Detect which cell encompasses the target text, then output its [x, y] center coordinate. 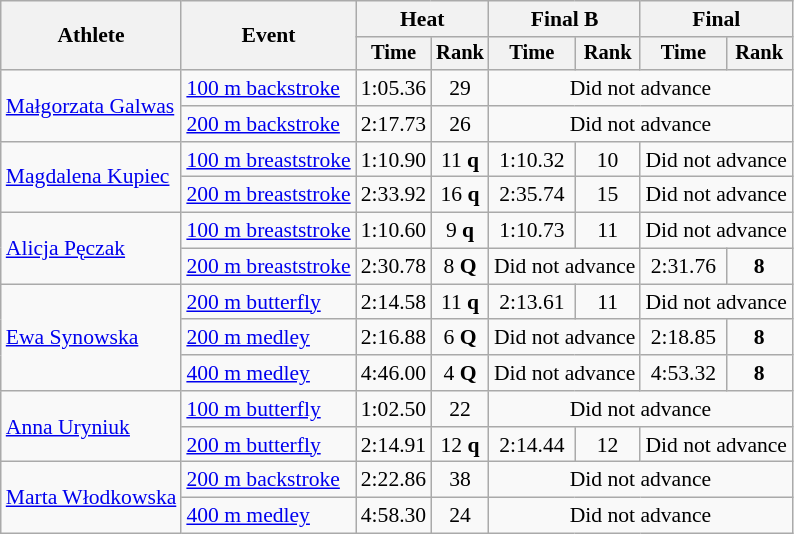
4:53.32 [683, 373]
24 [460, 516]
6 Q [460, 338]
2:14.44 [532, 445]
Ewa Synowska [92, 338]
1:10.90 [394, 160]
Małgorzata Galwas [92, 106]
1:10.60 [394, 231]
Magdalena Kupiec [92, 178]
4:46.00 [394, 373]
Final B [565, 19]
29 [460, 88]
26 [460, 124]
2:30.78 [394, 267]
2:33.92 [394, 195]
16 q [460, 195]
Event [268, 36]
100 m backstroke [268, 88]
Heat [422, 19]
38 [460, 480]
2:31.76 [683, 267]
2:35.74 [532, 195]
1:02.50 [394, 409]
4:58.30 [394, 516]
Alicja Pęczak [92, 248]
2:13.61 [532, 302]
100 m butterfly [268, 409]
Athlete [92, 36]
Anna Uryniuk [92, 426]
12 [608, 445]
2:14.91 [394, 445]
1:10.32 [532, 160]
12 q [460, 445]
15 [608, 195]
200 m medley [268, 338]
1:05.36 [394, 88]
10 [608, 160]
Marta Włodkowska [92, 498]
2:22.86 [394, 480]
1:10.73 [532, 231]
8 Q [460, 267]
Final [716, 19]
9 q [460, 231]
2:16.88 [394, 338]
2:18.85 [683, 338]
22 [460, 409]
2:14.58 [394, 302]
2:17.73 [394, 124]
4 Q [460, 373]
